Locate the cell with the specified text and output its [x, y] center coordinate. 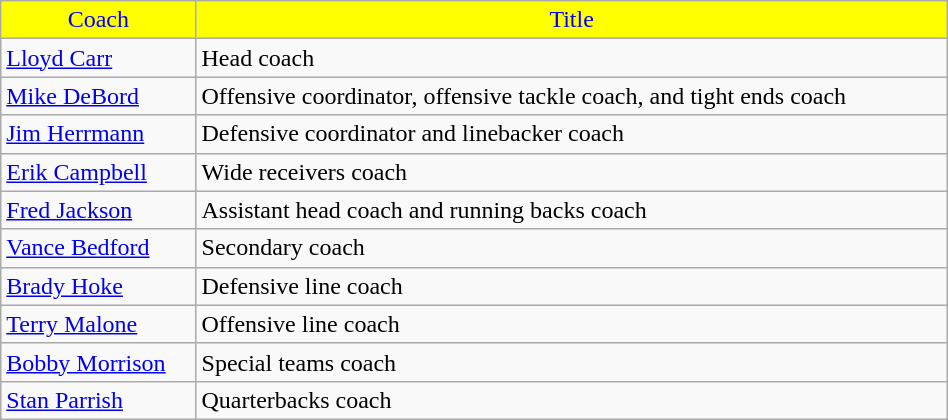
Stan Parrish [98, 400]
Secondary coach [572, 248]
Brady Hoke [98, 286]
Erik Campbell [98, 172]
Wide receivers coach [572, 172]
Bobby Morrison [98, 362]
Defensive line coach [572, 286]
Offensive line coach [572, 324]
Quarterbacks coach [572, 400]
Title [572, 20]
Coach [98, 20]
Terry Malone [98, 324]
Jim Herrmann [98, 134]
Fred Jackson [98, 210]
Special teams coach [572, 362]
Assistant head coach and running backs coach [572, 210]
Lloyd Carr [98, 58]
Mike DeBord [98, 96]
Offensive coordinator, offensive tackle coach, and tight ends coach [572, 96]
Vance Bedford [98, 248]
Head coach [572, 58]
Defensive coordinator and linebacker coach [572, 134]
